Provide the (x, y) coordinate of the cell's center where the given text is located.  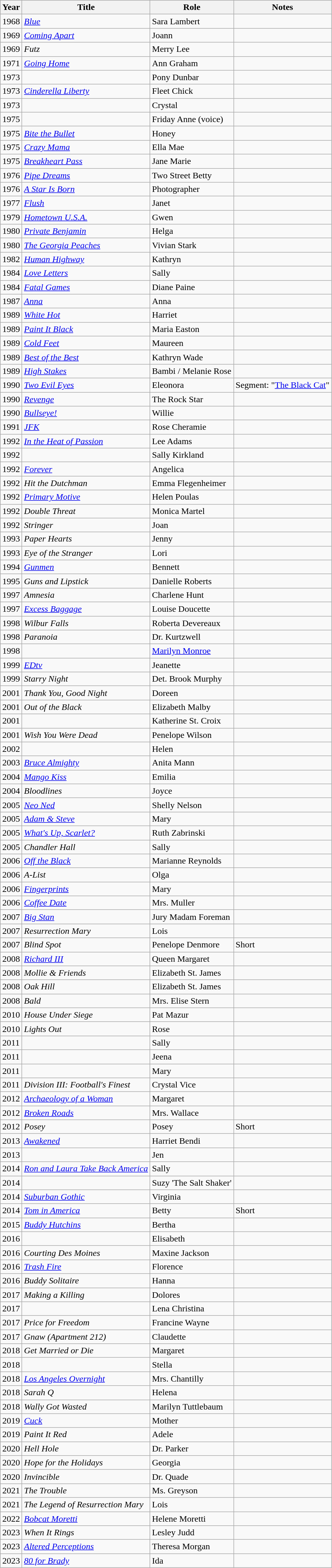
Doreen (192, 693)
Year (11, 7)
Bobcat Moretti (86, 1519)
Going Home (86, 63)
1991 (11, 427)
Ann Graham (192, 63)
Eleonora (192, 385)
Rose Cheramie (192, 427)
Pony Dunbar (192, 77)
Sally Kirkland (192, 455)
Friday Anne (voice) (192, 119)
Private Benjamin (86, 231)
Resurrection Mary (86, 931)
Helen Poulas (192, 497)
Ella Mae (192, 147)
Los Angeles Overnight (86, 1379)
Emma Flegenheimer (192, 483)
Fingerprints (86, 889)
Lori (192, 553)
80 for Brady (86, 1561)
Sara Lambert (192, 21)
Lights Out (86, 1029)
Price for Freedom (86, 1323)
Love Letters (86, 273)
Coming Apart (86, 35)
The Rock Star (192, 399)
Eye of the Stranger (86, 553)
Claudette (192, 1337)
Maureen (192, 343)
Cinderella Liberty (86, 91)
Crystal Vice (192, 1085)
Florence (192, 1267)
A Star Is Born (86, 189)
Tom in America (86, 1211)
Jury Madam Foreman (192, 917)
Marilyn Tuttlebaum (192, 1407)
2003 (11, 763)
Trash Fire (86, 1267)
Pat Mazur (192, 1015)
Helena (192, 1393)
Mrs. Muller (192, 903)
Maxine Jackson (192, 1253)
White Hot (86, 315)
2002 (11, 749)
Helga (192, 231)
Helene Moretti (192, 1519)
Courting Des Moines (86, 1253)
Elizabeth Malby (192, 707)
Paint It Black (86, 329)
Gunmen (86, 567)
Cuck (86, 1421)
Role (192, 7)
Excess Baggage (86, 609)
Blind Spot (86, 945)
Diane Paine (192, 287)
Suburban Gothic (86, 1197)
Thank You, Good Night (86, 693)
Ron and Laura Take Back America (86, 1169)
In the Heat of Passion (86, 441)
Dr. Parker (192, 1449)
Paint It Red (86, 1435)
Out of the Black (86, 707)
Mollie & Friends (86, 973)
Suzy 'The Salt Shaker' (192, 1183)
Altered Perceptions (86, 1547)
Human Highway (86, 259)
What's Up, Scarlet? (86, 833)
Rose (192, 1029)
Two Street Betty (192, 175)
The Georgia Peaches (86, 245)
Mango Kiss (86, 777)
1977 (11, 203)
Bloodlines (86, 791)
Primary Motive (86, 497)
Anita Mann (192, 763)
Awakened (86, 1141)
House Under Siege (86, 1015)
Mrs. Elise Stern (192, 1001)
1987 (11, 301)
Emilia (192, 777)
Betty (192, 1211)
Theresa Morgan (192, 1547)
Joann (192, 35)
Joan (192, 525)
Fatal Games (86, 287)
Angelica (192, 469)
Revenge (86, 399)
Jen (192, 1155)
Division III: Football's Finest (86, 1085)
Janet (192, 203)
Bald (86, 1001)
Louise Doucette (192, 609)
Bite the Bullet (86, 133)
Adam & Steve (86, 819)
Oak Hill (86, 987)
Off the Black (86, 861)
Vivian Stark (192, 245)
Harriet Bendi (192, 1141)
1995 (11, 581)
Ruth Zabrinski (192, 833)
Hanna (192, 1281)
Kathryn Wade (192, 357)
Queen Margaret (192, 959)
Guns and Lipstick (86, 581)
Gnaw (Apartment 212) (86, 1337)
The Trouble (86, 1490)
Futz (86, 49)
Cold Feet (86, 343)
Det. Brook Murphy (192, 679)
Hometown U.S.A. (86, 217)
Wilbur Falls (86, 623)
Danielle Roberts (192, 581)
Olga (192, 875)
Segment: "The Black Cat" (283, 385)
Best of the Best (86, 357)
Wish You Were Dead (86, 735)
Jeena (192, 1057)
Fleet Chick (192, 91)
Broken Roads (86, 1113)
High Stakes (86, 371)
Stella (192, 1365)
Merry Lee (192, 49)
Lee Adams (192, 441)
Katherine St. Croix (192, 721)
Marianne Reynolds (192, 861)
Flush (86, 203)
Buddy Hutchins (86, 1225)
When It Rings (86, 1533)
Georgia (192, 1462)
Lesley Judd (192, 1533)
Marilyn Monroe (192, 651)
EDtv (86, 665)
Mrs. Chantilly (192, 1379)
Hope for the Holidays (86, 1462)
Virginia (192, 1197)
Sarah Q (86, 1393)
Willie (192, 413)
Dr. Quade (192, 1476)
Honey (192, 133)
Crystal (192, 105)
Archaeology of a Woman (86, 1099)
A-List (86, 875)
Notes (283, 7)
Shelly Nelson (192, 805)
1994 (11, 567)
Penelope Wilson (192, 735)
Breakheart Pass (86, 161)
Title (86, 7)
Amnesia (86, 595)
Francine Wayne (192, 1323)
Ida (192, 1561)
Making a Killing (86, 1294)
Paranoia (86, 637)
Buddy Solitaire (86, 1281)
Mother (192, 1421)
Harriet (192, 315)
Ms. Greyson (192, 1490)
Invincible (86, 1476)
Paper Hearts (86, 539)
Charlene Hunt (192, 595)
JFK (86, 427)
Roberta Devereaux (192, 623)
Bennett (192, 567)
Kathryn (192, 259)
Forever (86, 469)
Blue (86, 21)
Jenny (192, 539)
2022 (11, 1519)
Photographer (192, 189)
Double Threat (86, 511)
Jane Marie (192, 161)
Mrs. Wallace (192, 1113)
Joyce (192, 791)
Coffee Date (86, 903)
Neo Ned (86, 805)
1979 (11, 217)
2015 (11, 1225)
Bruce Almighty (86, 763)
Hell Hole (86, 1449)
Dr. Kurtzwell (192, 637)
1968 (11, 21)
Bullseye! (86, 413)
Gwen (192, 217)
Bambi / Melanie Rose (192, 371)
Penelope Denmore (192, 945)
Stringer (86, 525)
Pipe Dreams (86, 175)
Bertha (192, 1225)
Elisabeth (192, 1239)
Jeanette (192, 665)
Get Married or Die (86, 1351)
Big Stan (86, 917)
Dolores (192, 1294)
Crazy Mama (86, 147)
Richard III (86, 959)
1982 (11, 259)
Starry Night (86, 679)
Monica Martel (192, 511)
1971 (11, 63)
Two Evil Eyes (86, 385)
The Legend of Resurrection Mary (86, 1504)
Maria Easton (192, 329)
Helen (192, 749)
Hit the Dutchman (86, 483)
Adele (192, 1435)
Lena Christina (192, 1309)
Wally Got Wasted (86, 1407)
Chandler Hall (86, 847)
